Search for the cell housing the specified text and yield its [x, y] center coordinate. 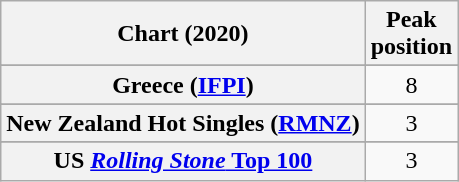
New Zealand Hot Singles (RMNZ) [183, 123]
Chart (2020) [183, 34]
8 [411, 85]
Peakposition [411, 34]
Greece (IFPI) [183, 85]
US Rolling Stone Top 100 [183, 161]
